Detect which cell encompasses the target text, then output its [X, Y] center coordinate. 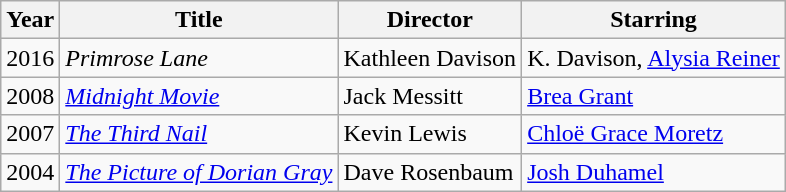
2016 [30, 58]
Title [199, 20]
Josh Duhamel [654, 172]
Brea Grant [654, 96]
Primrose Lane [199, 58]
Year [30, 20]
The Picture of Dorian Gray [199, 172]
The Third Nail [199, 134]
2007 [30, 134]
Chloë Grace Moretz [654, 134]
Kathleen Davison [430, 58]
Dave Rosenbaum [430, 172]
2004 [30, 172]
Starring [654, 20]
2008 [30, 96]
Kevin Lewis [430, 134]
Midnight Movie [199, 96]
Jack Messitt [430, 96]
K. Davison, Alysia Reiner [654, 58]
Director [430, 20]
